Determine the [X, Y] coordinate at the center of the cell enclosing the given text.  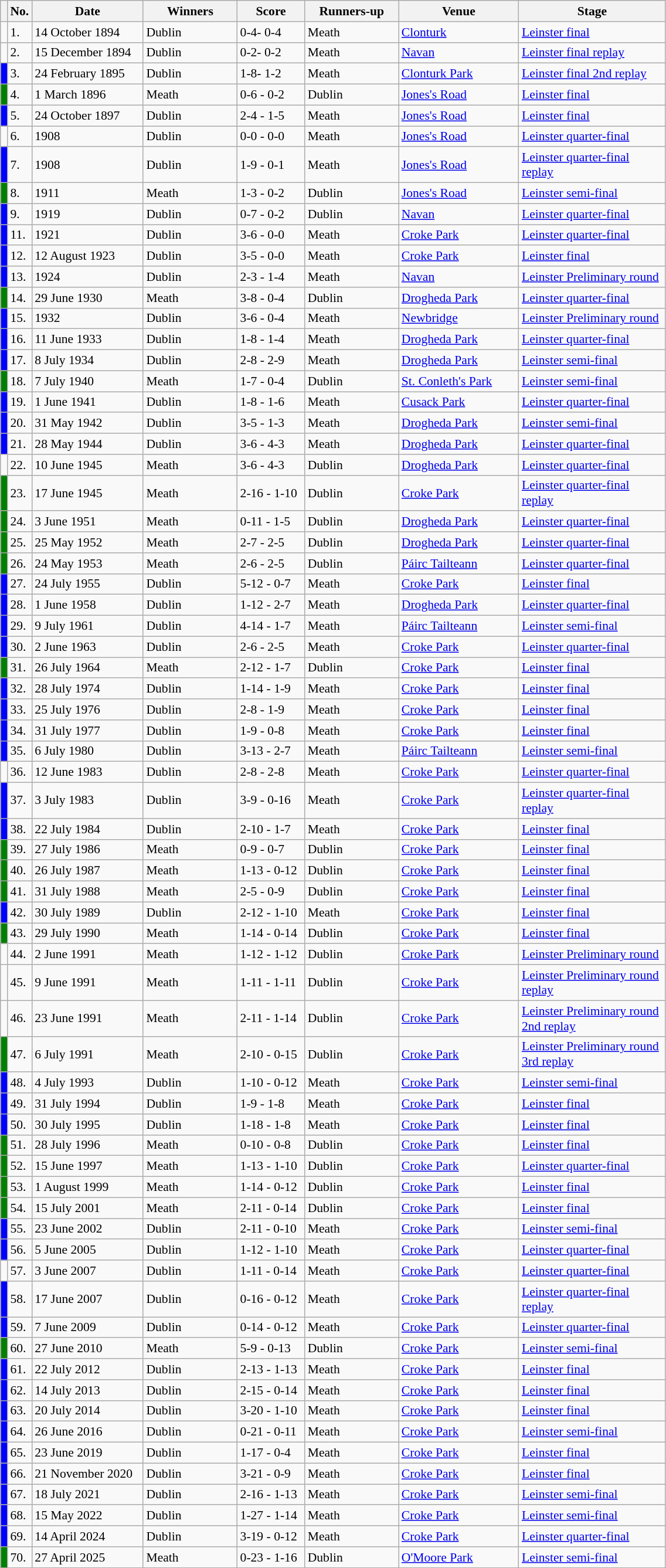
3-6 - 0-0 [271, 235]
3-13 - 2-7 [271, 751]
28 July 1996 [87, 1145]
34. [19, 731]
Newbridge [458, 318]
2-15 - 0-14 [271, 1390]
20. [19, 423]
22. [19, 465]
Clonturk Park [458, 74]
1924 [87, 277]
21. [19, 444]
2-8 - 2-9 [271, 361]
3 June 2007 [87, 1271]
6 July 1980 [87, 751]
7 June 2009 [87, 1328]
8 July 1934 [87, 361]
2-7 - 2-5 [271, 542]
3-19 - 0-12 [271, 1536]
1-8 - 1-4 [271, 340]
6 July 1991 [87, 1054]
3. [19, 74]
47. [19, 1054]
3-20 - 1-10 [271, 1411]
9 July 1961 [87, 626]
40. [19, 871]
17. [19, 361]
57. [19, 1271]
26 July 1964 [87, 668]
1 June 1958 [87, 605]
52. [19, 1166]
4-14 - 1-7 [271, 626]
46. [19, 1018]
12 August 1923 [87, 256]
41. [19, 892]
15 May 2022 [87, 1516]
Leinster final 2nd replay [592, 74]
2-10 - 0-15 [271, 1054]
2-12 - 1-10 [271, 912]
11. [19, 235]
8. [19, 194]
27 July 1986 [87, 850]
65. [19, 1453]
Runners-up [352, 11]
62. [19, 1390]
0-21 - 0-11 [271, 1432]
38. [19, 829]
70. [19, 1557]
0-2- 0-2 [271, 53]
0-11 - 1-5 [271, 522]
69. [19, 1536]
Winners [190, 11]
12 June 1983 [87, 772]
7 July 1940 [87, 381]
1-14 - 1-9 [271, 689]
Venue [458, 11]
29. [19, 626]
Leinster Preliminary round 3rd replay [592, 1054]
1-9 - 0-1 [271, 165]
2 June 1991 [87, 955]
50. [19, 1125]
Leinster Preliminary round replay [592, 983]
24 May 1953 [87, 564]
2-4 - 1-5 [271, 116]
58. [19, 1299]
35. [19, 751]
31 July 1988 [87, 892]
1-14 - 0-12 [271, 1187]
66. [19, 1474]
0-16 - 0-12 [271, 1299]
23 June 2019 [87, 1453]
24 October 1897 [87, 116]
2-13 - 1-13 [271, 1369]
1-8 - 1-6 [271, 402]
0-7 - 0-2 [271, 214]
1-7 - 0-4 [271, 381]
1932 [87, 318]
61. [19, 1369]
0-10 - 0-8 [271, 1145]
10 June 1945 [87, 465]
39. [19, 850]
2-11 - 0-14 [271, 1208]
26 July 1987 [87, 871]
64. [19, 1432]
3-5 - 1-3 [271, 423]
1-9 - 0-8 [271, 731]
23 June 2002 [87, 1229]
1-14 - 0-14 [271, 934]
31 July 1994 [87, 1104]
45. [19, 983]
30. [19, 647]
0-9 - 0-7 [271, 850]
5-12 - 0-7 [271, 584]
0-0 - 0-0 [271, 137]
1-11 - 1-11 [271, 983]
20 July 2014 [87, 1411]
24. [19, 522]
14 October 1894 [87, 32]
2-8 - 2-8 [271, 772]
1-11 - 0-14 [271, 1271]
0-23 - 1-16 [271, 1557]
7. [19, 165]
15. [19, 318]
Cusack Park [458, 402]
3 June 1951 [87, 522]
33. [19, 710]
29 June 1930 [87, 298]
1-18 - 1-8 [271, 1125]
23 June 1991 [87, 1018]
13. [19, 277]
2-5 - 0-9 [271, 892]
1. [19, 32]
21 November 2020 [87, 1474]
31 July 1977 [87, 731]
49. [19, 1104]
30 July 1995 [87, 1125]
1 March 1896 [87, 95]
26 June 2016 [87, 1432]
25 July 1976 [87, 710]
3-8 - 0-4 [271, 298]
18. [19, 381]
1919 [87, 214]
2-11 - 0-10 [271, 1229]
53. [19, 1187]
2. [19, 53]
0-14 - 0-12 [271, 1328]
43. [19, 934]
1-27 - 1-14 [271, 1516]
9 June 1991 [87, 983]
55. [19, 1229]
2-11 - 1-14 [271, 1018]
14. [19, 298]
1-17 - 0-4 [271, 1453]
27. [19, 584]
1-12 - 1-12 [271, 955]
37. [19, 801]
O'Moore Park [458, 1557]
3-5 - 0-0 [271, 256]
1-8- 1-2 [271, 74]
30 July 1989 [87, 912]
24 February 1895 [87, 74]
Score [271, 11]
19. [19, 402]
24 July 1955 [87, 584]
23. [19, 493]
Clonturk [458, 32]
32. [19, 689]
15 June 1997 [87, 1166]
1-3 - 0-2 [271, 194]
9. [19, 214]
3-9 - 0-16 [271, 801]
17 June 2007 [87, 1299]
3-21 - 0-9 [271, 1474]
26. [19, 564]
48. [19, 1083]
44. [19, 955]
1911 [87, 194]
2-16 - 1-10 [271, 493]
28. [19, 605]
1-9 - 1-8 [271, 1104]
56. [19, 1250]
22 July 2012 [87, 1369]
Stage [592, 11]
1-10 - 0-12 [271, 1083]
6. [19, 137]
1-13 - 0-12 [271, 871]
14 April 2024 [87, 1536]
51. [19, 1145]
11 June 1933 [87, 340]
31. [19, 668]
27 June 2010 [87, 1349]
36. [19, 772]
0-6 - 0-2 [271, 95]
3 July 1983 [87, 801]
5. [19, 116]
59. [19, 1328]
2 June 1963 [87, 647]
29 July 1990 [87, 934]
1921 [87, 235]
No. [19, 11]
16. [19, 340]
Leinster Preliminary round 2nd replay [592, 1018]
2-10 - 1-7 [271, 829]
14 July 2013 [87, 1390]
54. [19, 1208]
67. [19, 1495]
15 July 2001 [87, 1208]
1-12 - 2-7 [271, 605]
2-3 - 1-4 [271, 277]
Date [87, 11]
1 August 1999 [87, 1187]
St. Conleth's Park [458, 381]
18 July 2021 [87, 1495]
15 December 1894 [87, 53]
42. [19, 912]
Leinster final replay [592, 53]
60. [19, 1349]
22 July 1984 [87, 829]
1-13 - 1-10 [271, 1166]
2-16 - 1-13 [271, 1495]
17 June 1945 [87, 493]
5-9 - 0-13 [271, 1349]
5 June 2005 [87, 1250]
12. [19, 256]
25 May 1952 [87, 542]
3-6 - 0-4 [271, 318]
27 April 2025 [87, 1557]
0-4- 0-4 [271, 32]
25. [19, 542]
28 May 1944 [87, 444]
28 July 1974 [87, 689]
63. [19, 1411]
2-8 - 1-9 [271, 710]
68. [19, 1516]
4 July 1993 [87, 1083]
1-12 - 1-10 [271, 1250]
4. [19, 95]
2-12 - 1-7 [271, 668]
1 June 1941 [87, 402]
31 May 1942 [87, 423]
